Pinpoint the cell where the given text exists, returning its [X, Y] midpoint coordinate. 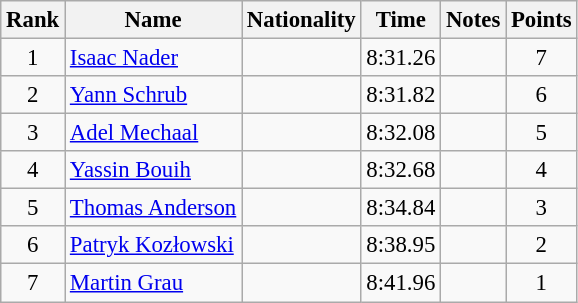
Thomas Anderson [154, 208]
8:32.08 [401, 133]
8:38.95 [401, 245]
8:31.82 [401, 95]
Patryk Kozłowski [154, 245]
Points [542, 20]
Notes [474, 20]
8:32.68 [401, 170]
Yassin Bouih [154, 170]
8:41.96 [401, 283]
8:31.26 [401, 58]
Name [154, 20]
Nationality [302, 20]
Isaac Nader [154, 58]
Rank [33, 20]
Adel Mechaal [154, 133]
8:34.84 [401, 208]
Time [401, 20]
Yann Schrub [154, 95]
Martin Grau [154, 283]
